Search for the cell housing the specified text and yield its [x, y] center coordinate. 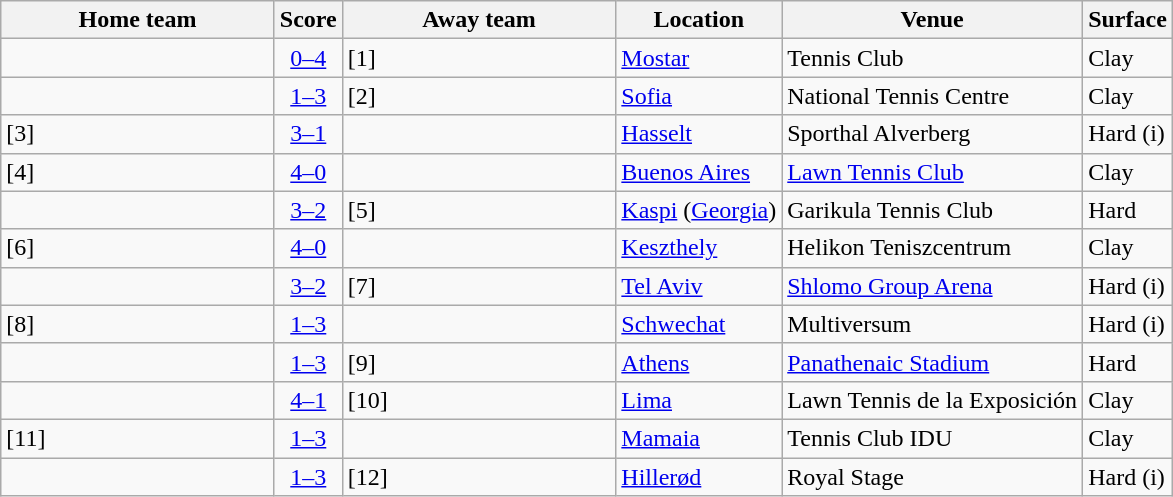
Sofia [699, 96]
Panathenaic Stadium [932, 362]
Kaspi (Georgia) [699, 210]
Home team [138, 20]
[8] [138, 324]
[4] [138, 172]
Away team [479, 20]
Athens [699, 362]
3–1 [308, 134]
Royal Stage [932, 477]
Hasselt [699, 134]
Multiversum [932, 324]
Location [699, 20]
Shlomo Group Arena [932, 286]
[9] [479, 362]
Buenos Aires [699, 172]
[10] [479, 400]
Score [308, 20]
Sporthal Alverberg [932, 134]
0–4 [308, 58]
Schwechat [699, 324]
Surface [1128, 20]
Lawn Tennis Club [932, 172]
Mamaia [699, 438]
Garikula Tennis Club [932, 210]
Mostar [699, 58]
[6] [138, 248]
[5] [479, 210]
4–1 [308, 400]
Tennis Club IDU [932, 438]
Venue [932, 20]
Lawn Tennis de la Exposición [932, 400]
National Tennis Centre [932, 96]
Lima [699, 400]
[3] [138, 134]
Tennis Club [932, 58]
Hillerød [699, 477]
[1] [479, 58]
Tel Aviv [699, 286]
[7] [479, 286]
[11] [138, 438]
Helikon Teniszcentrum [932, 248]
[2] [479, 96]
Keszthely [699, 248]
[12] [479, 477]
